Extract the (x, y) coordinate from the center of the cell holding the provided text.  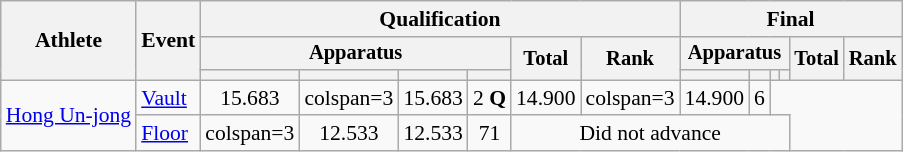
Event (168, 40)
Vault (168, 98)
Did not advance (650, 134)
Qualification (440, 19)
Athlete (68, 40)
2 Q (490, 98)
Final (791, 19)
Hong Un-jong (68, 116)
71 (490, 134)
Floor (168, 134)
6 (760, 98)
